Search for the cell housing the specified text and yield its [x, y] center coordinate. 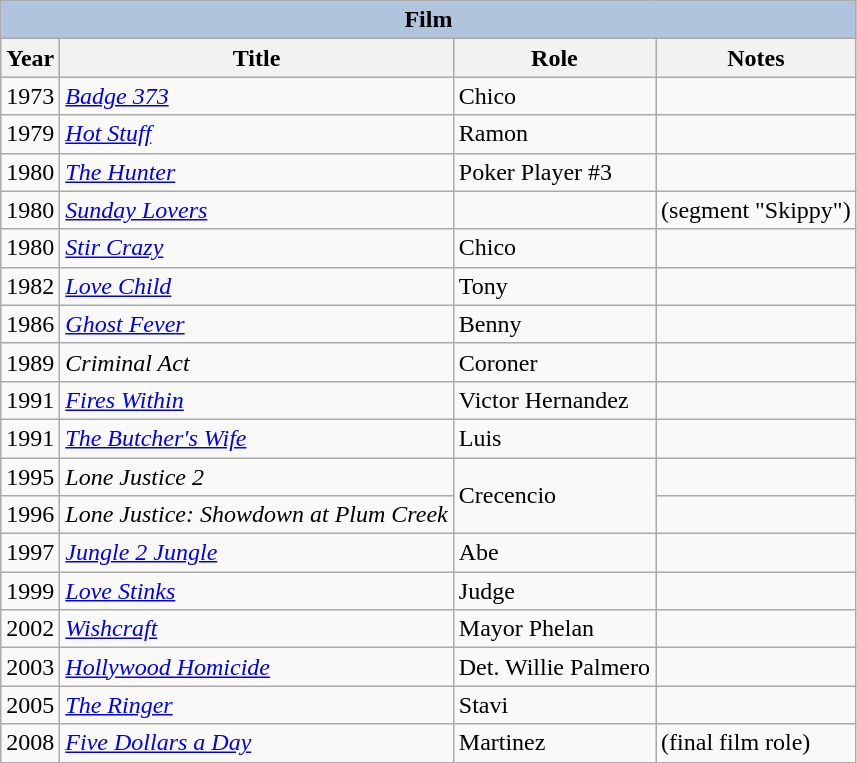
Judge [554, 591]
Martinez [554, 743]
The Hunter [256, 172]
Luis [554, 438]
2008 [30, 743]
Badge 373 [256, 96]
Det. Willie Palmero [554, 667]
Lone Justice: Showdown at Plum Creek [256, 515]
(segment "Skippy") [756, 210]
1986 [30, 324]
1979 [30, 134]
Ghost Fever [256, 324]
Stavi [554, 705]
1995 [30, 477]
Poker Player #3 [554, 172]
Crecencio [554, 496]
Victor Hernandez [554, 400]
Jungle 2 Jungle [256, 553]
Year [30, 58]
Love Child [256, 286]
1999 [30, 591]
Sunday Lovers [256, 210]
Criminal Act [256, 362]
Benny [554, 324]
2005 [30, 705]
Fires Within [256, 400]
Film [428, 20]
Mayor Phelan [554, 629]
Ramon [554, 134]
Role [554, 58]
1989 [30, 362]
2003 [30, 667]
Notes [756, 58]
1973 [30, 96]
Wishcraft [256, 629]
1996 [30, 515]
Love Stinks [256, 591]
Tony [554, 286]
Stir Crazy [256, 248]
1982 [30, 286]
The Butcher's Wife [256, 438]
Lone Justice 2 [256, 477]
Five Dollars a Day [256, 743]
Coroner [554, 362]
Hot Stuff [256, 134]
Abe [554, 553]
1997 [30, 553]
The Ringer [256, 705]
Hollywood Homicide [256, 667]
Title [256, 58]
2002 [30, 629]
(final film role) [756, 743]
